Determine the [X, Y] coordinate at the center of the cell enclosing the given text.  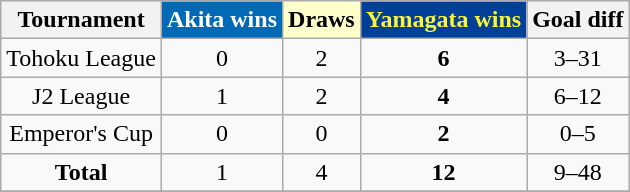
Akita wins [222, 20]
12 [443, 172]
0–5 [578, 134]
Total [82, 172]
9–48 [578, 172]
Emperor's Cup [82, 134]
Tournament [82, 20]
Goal diff [578, 20]
6 [443, 58]
Draws [322, 20]
6–12 [578, 96]
Tohoku League [82, 58]
3–31 [578, 58]
Yamagata wins [443, 20]
J2 League [82, 96]
